Pinpoint the cell where the given text exists, returning its (x, y) midpoint coordinate. 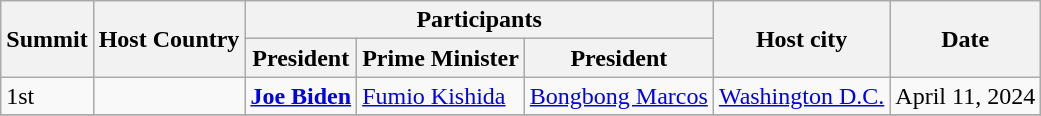
Summit (47, 39)
Washington D.C. (801, 96)
Prime Minister (441, 58)
Bongbong Marcos (618, 96)
Fumio Kishida (441, 96)
Host city (801, 39)
April 11, 2024 (966, 96)
Participants (479, 20)
Date (966, 39)
1st (47, 96)
Host Country (169, 39)
Joe Biden (301, 96)
